Capture the cell that displays the provided text and extract its [x, y] central coordinate. 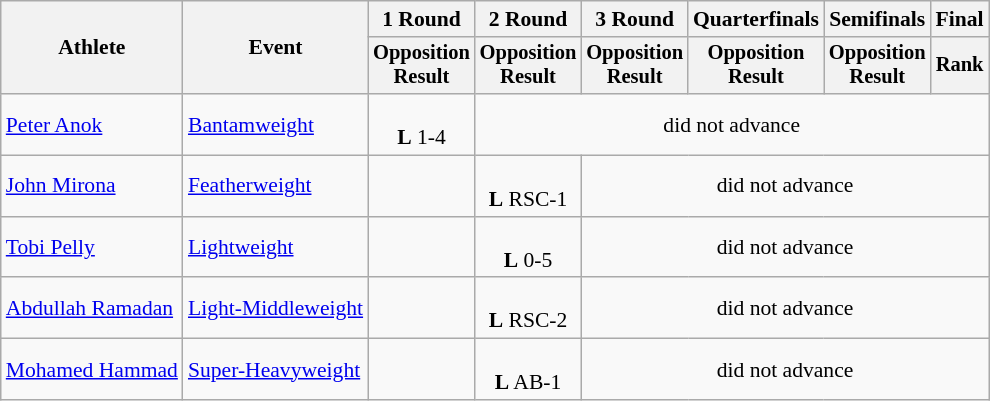
Light-Middleweight [276, 308]
L RSC-2 [528, 308]
L 1-4 [422, 124]
Abdullah Ramadan [92, 308]
Tobi Pelly [92, 248]
Lightweight [276, 248]
Mohamed Hammad [92, 370]
John Mirona [92, 186]
1 Round [422, 19]
Bantamweight [276, 124]
Featherweight [276, 186]
L AB-1 [528, 370]
Peter Anok [92, 124]
3 Round [634, 19]
2 Round [528, 19]
Rank [960, 66]
Quarterfinals [756, 19]
Super-Heavyweight [276, 370]
Event [276, 48]
Semifinals [878, 19]
L RSC-1 [528, 186]
Athlete [92, 48]
Final [960, 19]
L 0-5 [528, 248]
